Detect which cell encompasses the target text, then output its [x, y] center coordinate. 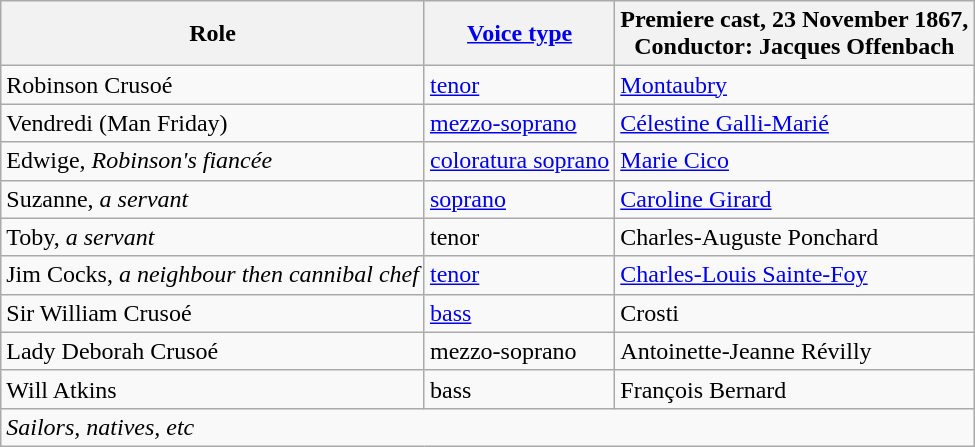
Sir William Crusoé [213, 313]
Will Atkins [213, 389]
Toby, a servant [213, 237]
Jim Cocks, a neighbour then cannibal chef [213, 275]
Sailors, natives, etc [488, 427]
Crosti [794, 313]
Vendredi (Man Friday) [213, 123]
Montaubry [794, 85]
Célestine Galli-Marié [794, 123]
Premiere cast, 23 November 1867,Conductor: Jacques Offenbach [794, 34]
Role [213, 34]
Robinson Crusoé [213, 85]
François Bernard [794, 389]
Voice type [519, 34]
Caroline Girard [794, 199]
Edwige, Robinson's fiancée [213, 161]
Charles-Louis Sainte-Foy [794, 275]
Marie Cico [794, 161]
soprano [519, 199]
Charles-Auguste Ponchard [794, 237]
Suzanne, a servant [213, 199]
coloratura soprano [519, 161]
Antoinette-Jeanne Révilly [794, 351]
Lady Deborah Crusoé [213, 351]
